Determine the (x, y) coordinate at the center of the cell enclosing the given text.  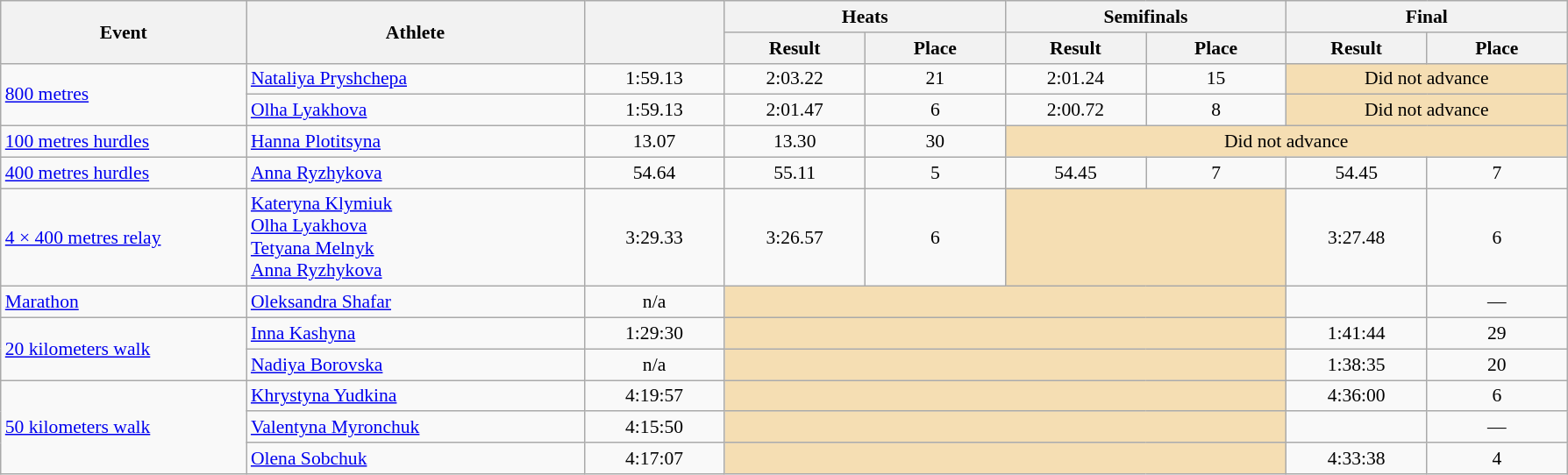
400 metres hurdles (124, 173)
Anna Ryzhykova (416, 173)
Oleksandra Shafar (416, 302)
3:29.33 (654, 237)
2:01.24 (1075, 79)
29 (1497, 334)
Olha Lyakhova (416, 110)
Hanna Plotitsyna (416, 142)
4:36:00 (1357, 396)
1:29:30 (654, 334)
Athlete (416, 32)
4 (1497, 458)
1:41:44 (1357, 334)
Valentyna Myronchuk (416, 428)
50 kilometers walk (124, 428)
4:19:57 (654, 396)
2:01.47 (795, 110)
8 (1215, 110)
13.30 (795, 142)
Final (1427, 17)
3:27.48 (1357, 237)
20 kilometers walk (124, 349)
55.11 (795, 173)
Nataliya Pryshchepa (416, 79)
3:26.57 (795, 237)
Inna Kashyna (416, 334)
54.64 (654, 173)
2:00.72 (1075, 110)
21 (935, 79)
Event (124, 32)
Khrystyna Yudkina (416, 396)
4 × 400 metres relay (124, 237)
13.07 (654, 142)
4:33:38 (1357, 458)
Olena Sobchuk (416, 458)
800 metres (124, 95)
4:15:50 (654, 428)
4:17:07 (654, 458)
100 metres hurdles (124, 142)
5 (935, 173)
Heats (865, 17)
1:38:35 (1357, 365)
20 (1497, 365)
15 (1215, 79)
30 (935, 142)
Nadiya Borovska (416, 365)
Marathon (124, 302)
Semifinals (1145, 17)
2:03.22 (795, 79)
Kateryna KlymiukOlha LyakhovaTetyana MelnykAnna Ryzhykova (416, 237)
